Scan for the cell matching the given text and deliver its [x, y] coordinate at center. 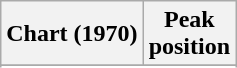
Chart (1970) [72, 34]
Peak position [189, 34]
